Pinpoint the cell where the given text exists, returning its (X, Y) midpoint coordinate. 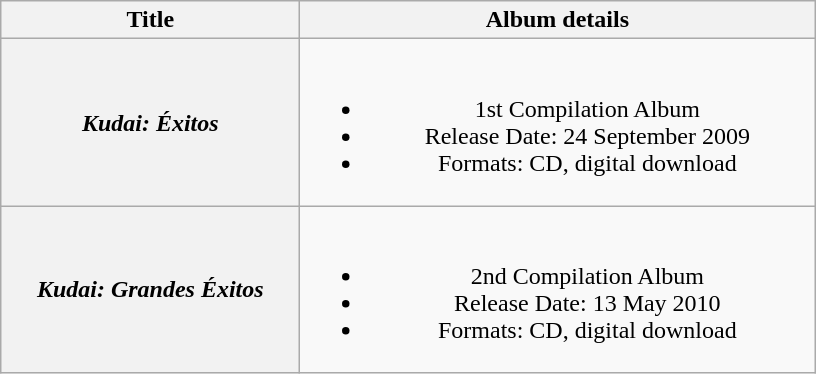
Kudai: Grandes Éxitos (150, 290)
1st Compilation AlbumRelease Date: 24 September 2009Formats: CD, digital download (558, 122)
2nd Compilation AlbumRelease Date: 13 May 2010Formats: CD, digital download (558, 290)
Kudai: Éxitos (150, 122)
Album details (558, 20)
Title (150, 20)
